Pinpoint the cell where the given text exists, returning its [x, y] midpoint coordinate. 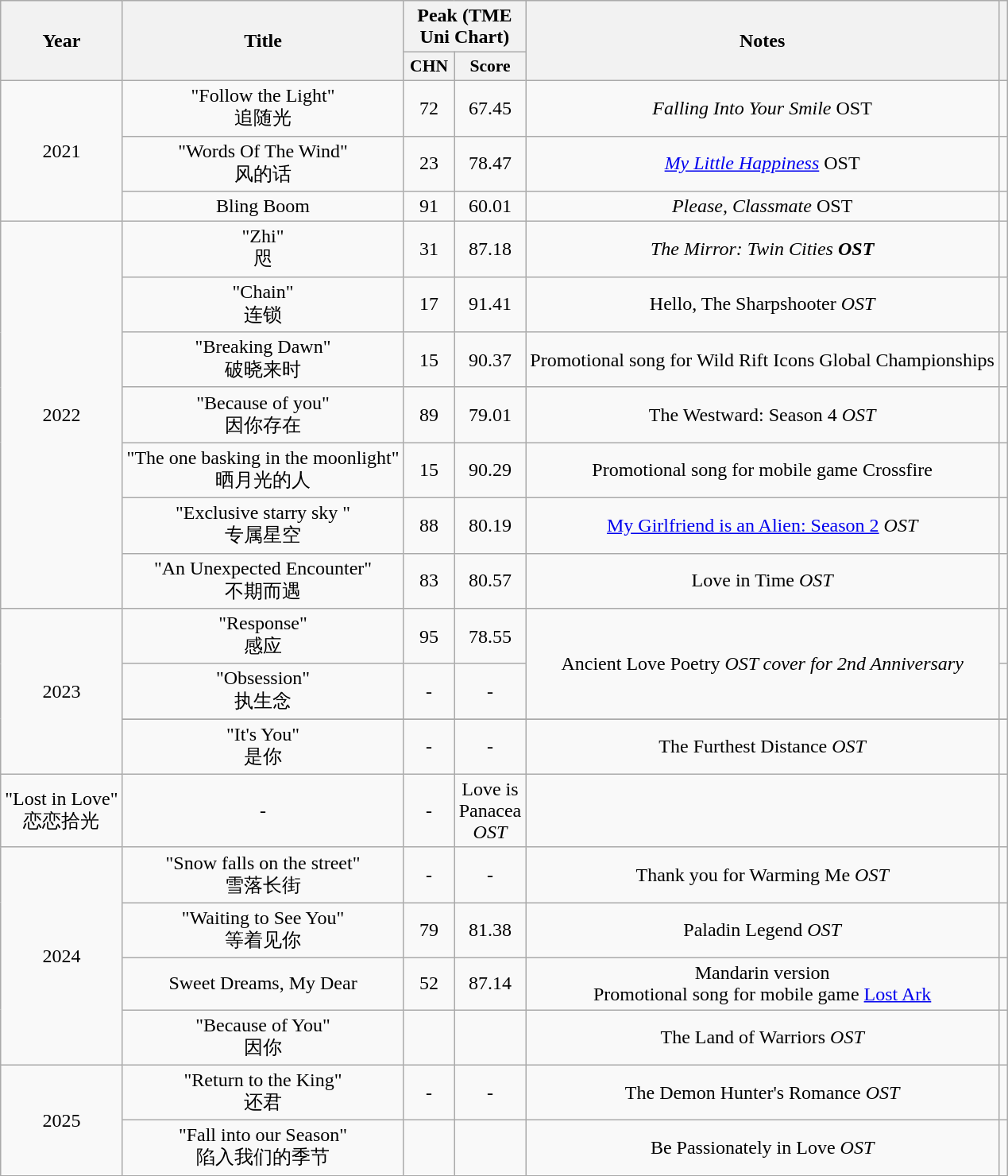
"Fall into our Season"陷入我们的季节 [263, 1148]
91 [429, 207]
72 [429, 108]
Thank you for Warming Me OST [763, 875]
The Demon Hunter's Romance OST [763, 1093]
My Little Happiness OST [763, 164]
"Because of you"因你存在 [263, 415]
"The one basking in the moonlight"晒月光的人 [263, 470]
Love is Panacea OST [490, 810]
Hello, The Sharpshooter OST [763, 304]
CHN [429, 67]
78.47 [490, 164]
90.37 [490, 360]
23 [429, 164]
"Follow the Light"追随光 [263, 108]
79.01 [490, 415]
83 [429, 581]
90.29 [490, 470]
Sweet Dreams, My Dear [263, 984]
2025 [62, 1120]
Promotional song for Wild Rift Icons Global Championships [763, 360]
Paladin Legend OST [763, 930]
87.18 [490, 250]
2024 [62, 956]
"Chain"连锁 [263, 304]
The Land of Warriors OST [763, 1037]
"Snow falls on the street"雪落长街 [263, 875]
"Exclusive starry sky " 专属星空 [263, 525]
"Waiting to See You"等着见你 [263, 930]
Promotional song for mobile game Crossfire [763, 470]
2022 [62, 415]
The Mirror: Twin Cities OST [763, 250]
79 [429, 930]
52 [429, 984]
91.41 [490, 304]
My Girlfriend is an Alien: Season 2 OST [763, 525]
Peak (TME Uni Chart) [465, 27]
Year [62, 41]
Please, Classmate OST [763, 207]
Notes [763, 41]
The Furthest Distance OST [763, 747]
2023 [62, 691]
81.38 [490, 930]
Falling Into Your Smile OST [763, 108]
88 [429, 525]
60.01 [490, 207]
"Zhi"咫 [263, 250]
67.45 [490, 108]
2021 [62, 151]
78.55 [490, 636]
"Words Of The Wind" 风的话 [263, 164]
95 [429, 636]
Title [263, 41]
Ancient Love Poetry OST cover for 2nd Anniversary [763, 664]
"Because of You"因你 [263, 1037]
87.14 [490, 984]
"Return to the King"还君 [263, 1093]
31 [429, 250]
80.19 [490, 525]
80.57 [490, 581]
Bling Boom [263, 207]
The Westward: Season 4 OST [763, 415]
"An Unexpected Encounter"不期而遇 [263, 581]
"Lost in Love"恋恋拾光 [62, 810]
89 [429, 415]
Score [490, 67]
"Response"感应 [263, 636]
Love in Time OST [763, 581]
Be Passionately in Love OST [763, 1148]
"It's You"是你 [263, 747]
17 [429, 304]
"Obsession"执生念 [263, 691]
"Breaking Dawn"破晓来时 [263, 360]
Mandarin version Promotional song for mobile game Lost Ark [763, 984]
